Provide the [X, Y] coordinate of the cell's center where the given text is located.  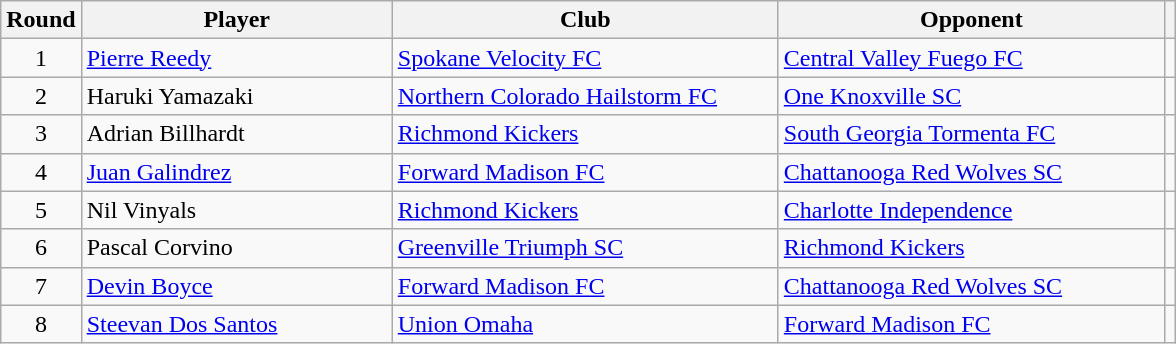
South Georgia Tormenta FC [971, 134]
Steevan Dos Santos [236, 324]
Player [236, 20]
Central Valley Fuego FC [971, 58]
7 [41, 286]
Juan Galindrez [236, 172]
8 [41, 324]
5 [41, 210]
Club [585, 20]
Pierre Reedy [236, 58]
Round [41, 20]
Nil Vinyals [236, 210]
Charlotte Independence [971, 210]
Northern Colorado Hailstorm FC [585, 96]
2 [41, 96]
3 [41, 134]
1 [41, 58]
4 [41, 172]
Adrian Billhardt [236, 134]
Haruki Yamazaki [236, 96]
Pascal Corvino [236, 248]
6 [41, 248]
One Knoxville SC [971, 96]
Spokane Velocity FC [585, 58]
Opponent [971, 20]
Devin Boyce [236, 286]
Union Omaha [585, 324]
Greenville Triumph SC [585, 248]
